Return (X, Y) of the center of cell containing provided text 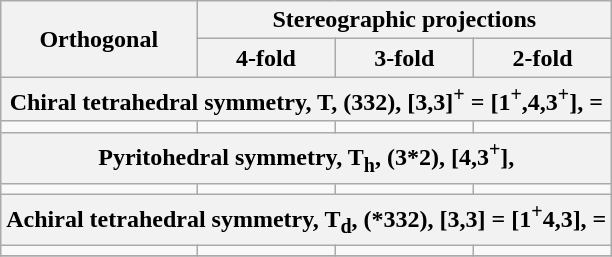
Orthogonal (99, 39)
3-fold (404, 58)
Pyritohedral symmetry, Th, (3*2), [4,3+], (306, 158)
Stereographic projections (404, 20)
Chiral tetrahedral symmetry, T, (332), [3,3]+ = [1+,4,3+], = (306, 100)
2-fold (542, 58)
4-fold (266, 58)
Achiral tetrahedral symmetry, Td, (*332), [3,3] = [1+4,3], = (306, 220)
